Output the (x, y) coordinate of the center of the cell containing the given text.  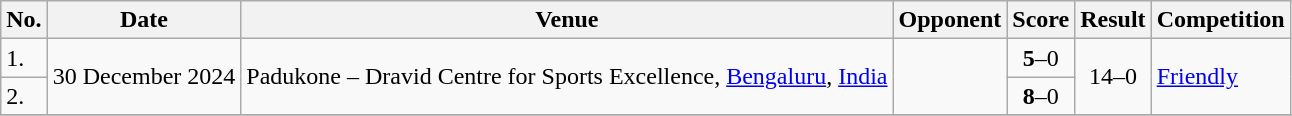
Opponent (950, 20)
Date (144, 20)
8–0 (1041, 96)
Friendly (1220, 77)
Padukone – Dravid Centre for Sports Excellence, Bengaluru, India (567, 77)
Competition (1220, 20)
Venue (567, 20)
No. (24, 20)
2. (24, 96)
Score (1041, 20)
30 December 2024 (144, 77)
1. (24, 58)
5–0 (1041, 58)
Result (1113, 20)
14–0 (1113, 77)
